Determine the [X, Y] coordinate at the center of the cell enclosing the given text.  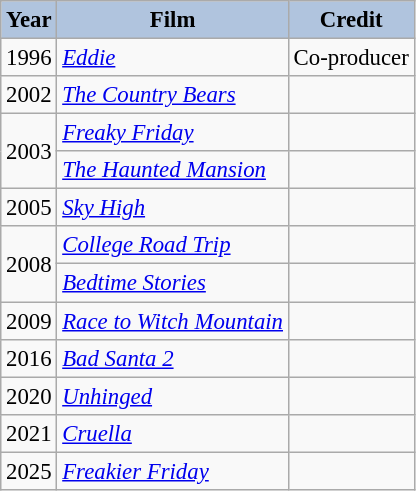
The Country Bears [172, 95]
2008 [29, 264]
Cruella [172, 433]
2002 [29, 95]
2003 [29, 152]
The Haunted Mansion [172, 170]
2020 [29, 396]
Sky High [172, 208]
2025 [29, 471]
Year [29, 20]
2016 [29, 358]
Race to Witch Mountain [172, 321]
2005 [29, 208]
Credit [351, 20]
Bedtime Stories [172, 283]
Unhinged [172, 396]
Film [172, 20]
Eddie [172, 58]
Freakier Friday [172, 471]
2021 [29, 433]
Freaky Friday [172, 133]
College Road Trip [172, 245]
Bad Santa 2 [172, 358]
Co-producer [351, 58]
2009 [29, 321]
1996 [29, 58]
